Extract the [X, Y] coordinate from the center of the cell holding the provided text.  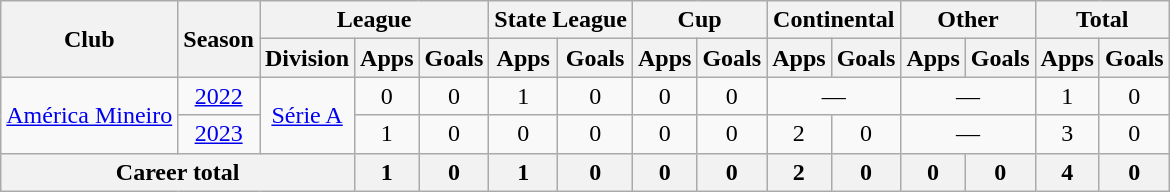
Other [968, 20]
Club [90, 39]
Season [219, 39]
Division [308, 58]
League [374, 20]
Total [1102, 20]
State League [561, 20]
Cup [699, 20]
Série A [308, 115]
3 [1067, 134]
2022 [219, 96]
4 [1067, 172]
América Mineiro [90, 115]
Career total [178, 172]
Continental [834, 20]
2023 [219, 134]
